Output the (X, Y) coordinate of the center of the cell containing the given text.  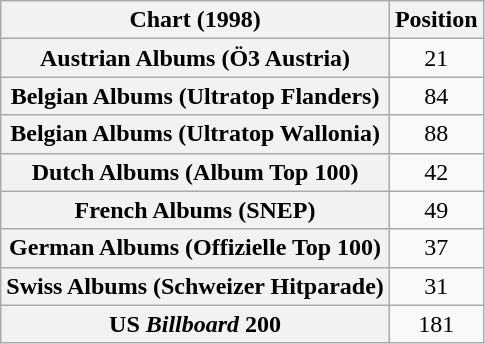
French Albums (SNEP) (196, 210)
42 (436, 172)
37 (436, 248)
181 (436, 324)
49 (436, 210)
88 (436, 134)
US Billboard 200 (196, 324)
21 (436, 58)
Belgian Albums (Ultratop Wallonia) (196, 134)
31 (436, 286)
84 (436, 96)
Swiss Albums (Schweizer Hitparade) (196, 286)
German Albums (Offizielle Top 100) (196, 248)
Chart (1998) (196, 20)
Position (436, 20)
Dutch Albums (Album Top 100) (196, 172)
Belgian Albums (Ultratop Flanders) (196, 96)
Austrian Albums (Ö3 Austria) (196, 58)
